Detect which cell encompasses the target text, then output its [x, y] center coordinate. 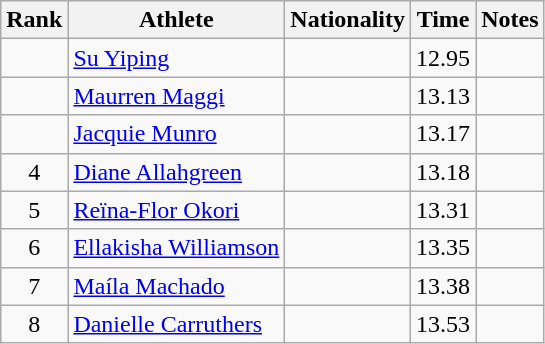
13.31 [444, 210]
Notes [510, 20]
Jacquie Munro [176, 134]
Diane Allahgreen [176, 172]
13.35 [444, 248]
Danielle Carruthers [176, 324]
Rank [34, 20]
Maurren Maggi [176, 96]
Ellakisha Williamson [176, 248]
13.17 [444, 134]
Nationality [348, 20]
13.13 [444, 96]
8 [34, 324]
7 [34, 286]
Athlete [176, 20]
Su Yiping [176, 58]
13.53 [444, 324]
Maíla Machado [176, 286]
6 [34, 248]
Time [444, 20]
13.18 [444, 172]
12.95 [444, 58]
Reïna-Flor Okori [176, 210]
4 [34, 172]
5 [34, 210]
13.38 [444, 286]
